Pinpoint the cell where the given text exists, returning its (X, Y) midpoint coordinate. 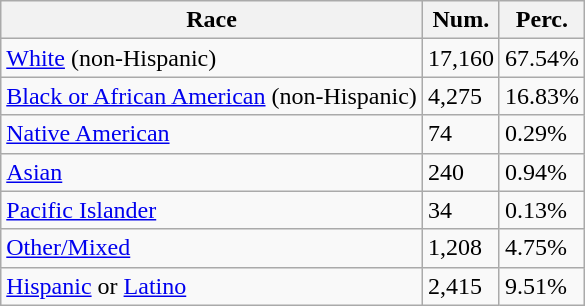
Asian (212, 172)
9.51% (542, 286)
Pacific Islander (212, 210)
1,208 (460, 248)
240 (460, 172)
White (non-Hispanic) (212, 58)
Native American (212, 134)
0.94% (542, 172)
Race (212, 20)
Num. (460, 20)
34 (460, 210)
17,160 (460, 58)
Other/Mixed (212, 248)
Black or African American (non-Hispanic) (212, 96)
0.29% (542, 134)
0.13% (542, 210)
Hispanic or Latino (212, 286)
4,275 (460, 96)
67.54% (542, 58)
74 (460, 134)
16.83% (542, 96)
2,415 (460, 286)
Perc. (542, 20)
4.75% (542, 248)
